Return (X, Y) of the center of cell containing provided text 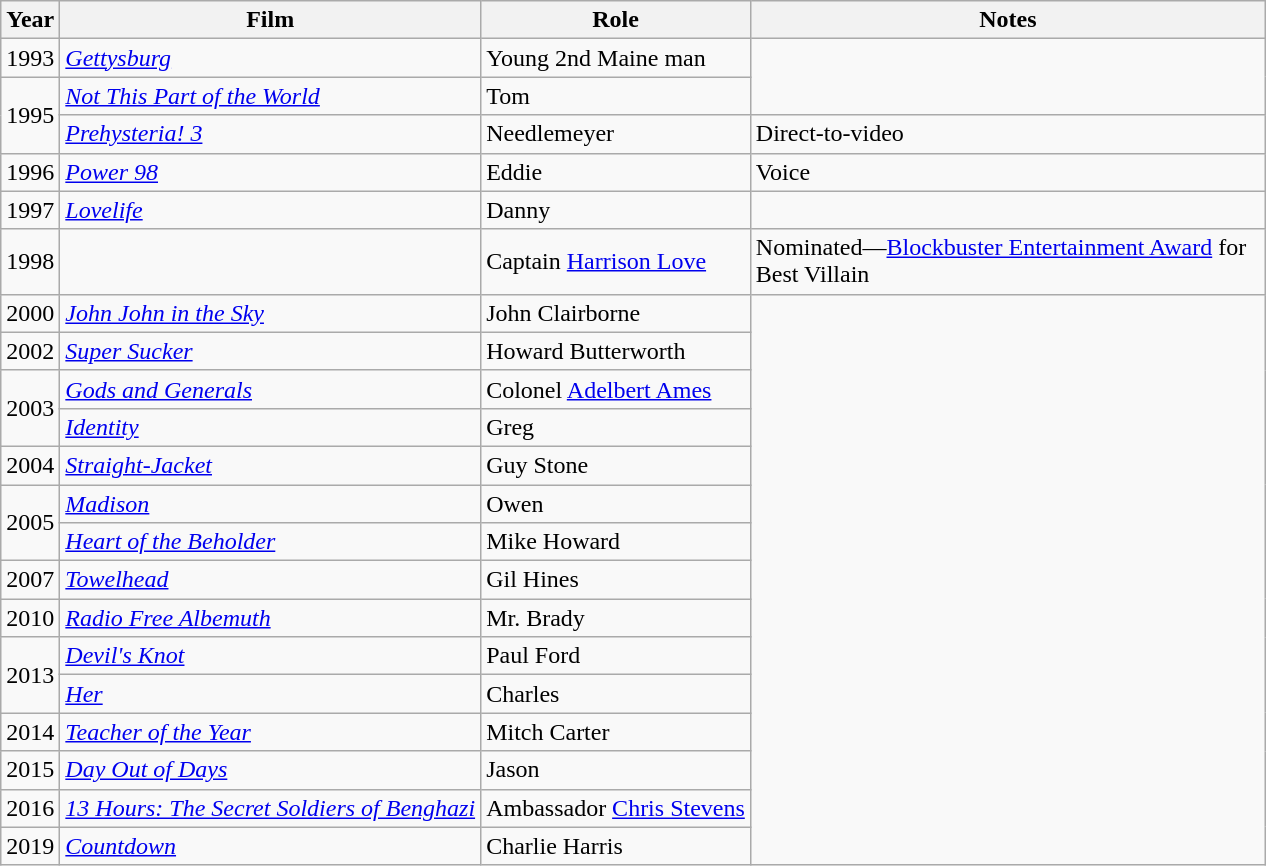
Mitch Carter (616, 732)
Lovelife (270, 210)
Needlemeyer (616, 134)
Year (30, 20)
1993 (30, 58)
Paul Ford (616, 656)
Guy Stone (616, 465)
Mike Howard (616, 542)
2002 (30, 351)
Voice (1008, 172)
Charlie Harris (616, 846)
1997 (30, 210)
Prehysteria! 3 (270, 134)
1998 (30, 262)
2007 (30, 580)
Straight-Jacket (270, 465)
Towelhead (270, 580)
Notes (1008, 20)
Film (270, 20)
Gods and Generals (270, 389)
Young 2nd Maine man (616, 58)
Devil's Knot (270, 656)
Danny (616, 210)
Role (616, 20)
2015 (30, 770)
Ambassador Chris Stevens (616, 808)
2013 (30, 675)
Jason (616, 770)
Greg (616, 427)
2016 (30, 808)
Captain Harrison Love (616, 262)
Tom (616, 96)
2014 (30, 732)
2000 (30, 313)
Gettysburg (270, 58)
Heart of the Beholder (270, 542)
Gil Hines (616, 580)
Radio Free Albemuth (270, 618)
Day Out of Days (270, 770)
Identity (270, 427)
Power 98 (270, 172)
John Clairborne (616, 313)
2004 (30, 465)
Eddie (616, 172)
1995 (30, 115)
2010 (30, 618)
Not This Part of the World (270, 96)
Howard Butterworth (616, 351)
Direct-to-video (1008, 134)
Owen (616, 503)
Nominated—Blockbuster Entertainment Award for Best Villain (1008, 262)
Super Sucker (270, 351)
2003 (30, 408)
1996 (30, 172)
2005 (30, 522)
Mr. Brady (616, 618)
13 Hours: The Secret Soldiers of Benghazi (270, 808)
John John in the Sky (270, 313)
Charles (616, 694)
2019 (30, 846)
Her (270, 694)
Teacher of the Year (270, 732)
Colonel Adelbert Ames (616, 389)
Countdown (270, 846)
Madison (270, 503)
